Determine the [X, Y] coordinate at the center of the cell enclosing the given text.  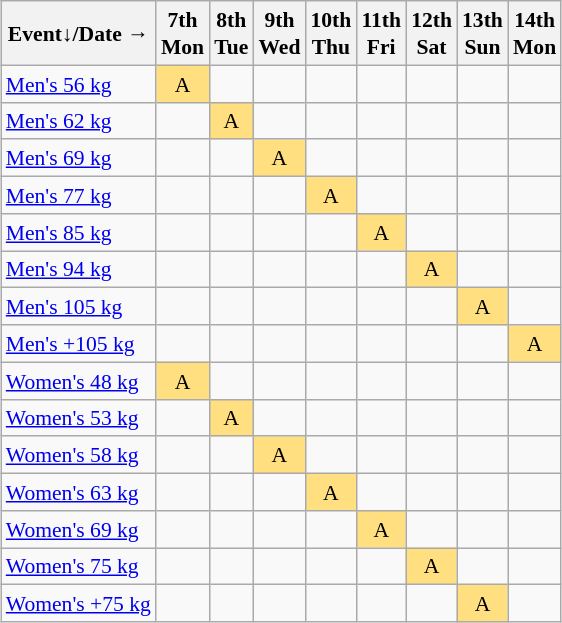
Women's 53 kg [78, 418]
Men's 69 kg [78, 158]
Men's 77 kg [78, 194]
9thWed [279, 33]
Women's 75 kg [78, 566]
Men's 62 kg [78, 120]
10thThu [330, 33]
14thMon [534, 33]
Men's 85 kg [78, 232]
Event↓/Date → [78, 33]
11thFri [381, 33]
12thSat [432, 33]
8thTue [231, 33]
Women's 58 kg [78, 454]
Men's 56 kg [78, 84]
Women's 69 kg [78, 528]
Women's +75 kg [78, 604]
Women's 63 kg [78, 492]
Men's 105 kg [78, 306]
Men's +105 kg [78, 344]
13thSun [482, 33]
Women's 48 kg [78, 380]
Men's 94 kg [78, 268]
7thMon [182, 33]
